Pinpoint the cell where the given text exists, returning its [x, y] midpoint coordinate. 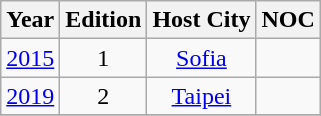
Taipei [202, 96]
2019 [30, 96]
1 [104, 58]
Host City [202, 20]
Sofia [202, 58]
Year [30, 20]
Edition [104, 20]
2 [104, 96]
2015 [30, 58]
NOC [288, 20]
